Locate the cell with the specified text and output its [x, y] center coordinate. 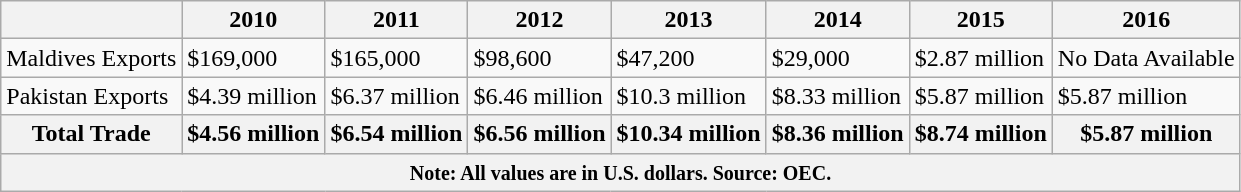
$4.39 million [254, 96]
$10.3 million [688, 96]
2011 [396, 20]
$8.36 million [838, 134]
$8.74 million [980, 134]
2012 [540, 20]
$6.46 million [540, 96]
$8.33 million [838, 96]
$2.87 million [980, 58]
$10.34 million [688, 134]
$6.54 million [396, 134]
$6.56 million [540, 134]
2015 [980, 20]
Total Trade [92, 134]
$98,600 [540, 58]
Note: All values are in U.S. dollars. Source: OEC. [620, 172]
$169,000 [254, 58]
$165,000 [396, 58]
$47,200 [688, 58]
$29,000 [838, 58]
Maldives Exports [92, 58]
$6.37 million [396, 96]
2016 [1146, 20]
2013 [688, 20]
$4.56 million [254, 134]
No Data Available [1146, 58]
2014 [838, 20]
Pakistan Exports [92, 96]
2010 [254, 20]
